Output the [x, y] coordinate of the center of the cell containing the given text.  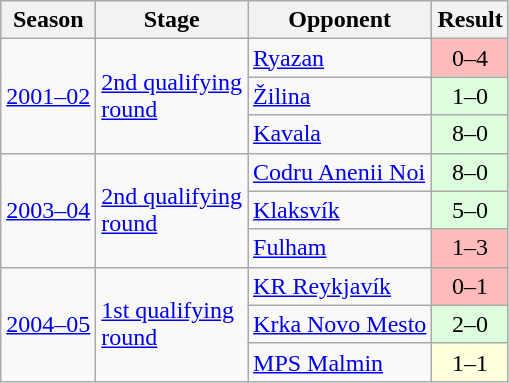
1–1 [470, 362]
Opponent [340, 20]
2003–04 [48, 210]
Ryazan [340, 58]
2–0 [470, 324]
Codru Anenii Noi [340, 172]
2001–02 [48, 96]
MPS Malmin [340, 362]
1–3 [470, 248]
0–1 [470, 286]
1–0 [470, 96]
2004–05 [48, 324]
5–0 [470, 210]
Fulham [340, 248]
Kavala [340, 134]
Krka Novo Mesto [340, 324]
Žilina [340, 96]
Result [470, 20]
1st qualifyinground [172, 324]
0–4 [470, 58]
Season [48, 20]
Klaksvík [340, 210]
KR Reykjavík [340, 286]
Stage [172, 20]
